Determine the (X, Y) coordinate at the center of the cell enclosing the given text.  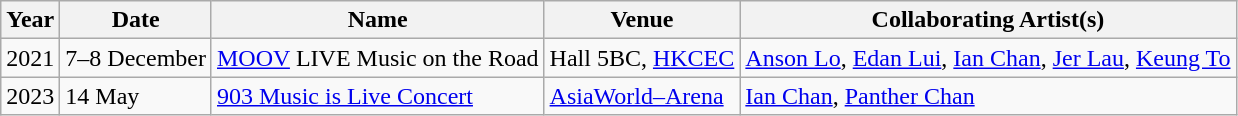
AsiaWorld–Arena (642, 96)
Collaborating Artist(s) (988, 20)
2023 (30, 96)
7–8 December (136, 58)
Venue (642, 20)
14 May (136, 96)
Ian Chan, Panther Chan (988, 96)
Anson Lo, Edan Lui, Ian Chan, Jer Lau, Keung To (988, 58)
Year (30, 20)
Name (378, 20)
2021 (30, 58)
Date (136, 20)
MOOV LIVE Music on the Road (378, 58)
903 Music is Live Concert (378, 96)
Hall 5BC, HKCEC (642, 58)
